Return [x, y] of the center of cell containing provided text 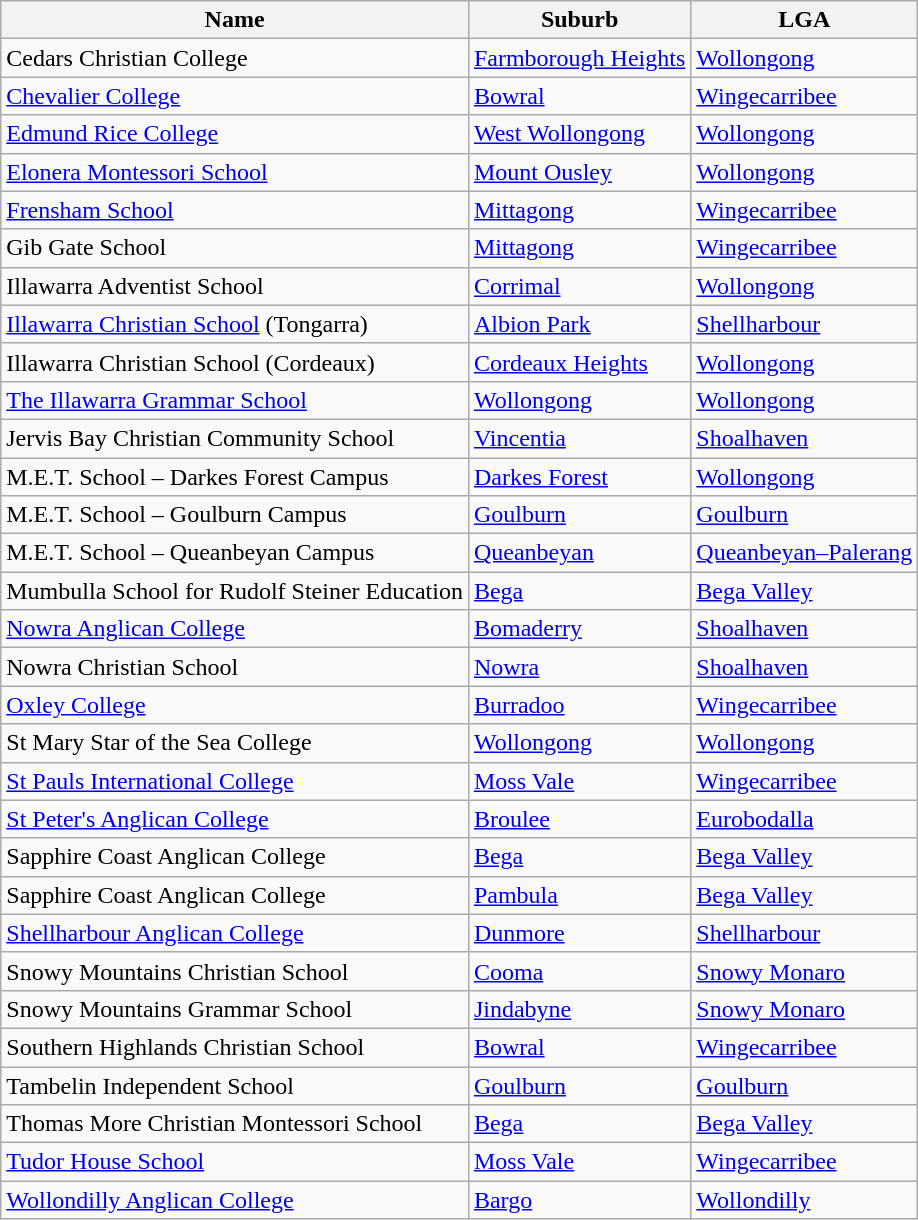
Cordeaux Heights [579, 362]
Farmborough Heights [579, 58]
St Mary Star of the Sea College [235, 743]
Edmund Rice College [235, 134]
Nowra Christian School [235, 667]
Wollondilly [804, 1200]
West Wollongong [579, 134]
M.E.T. School – Goulburn Campus [235, 515]
Illawarra Christian School (Tongarra) [235, 324]
Queanbeyan–Palerang [804, 553]
Nowra [579, 667]
Bargo [579, 1200]
Shellharbour Anglican College [235, 933]
Cooma [579, 971]
Oxley College [235, 705]
Snowy Mountains Grammar School [235, 1009]
Nowra Anglican College [235, 629]
The Illawarra Grammar School [235, 400]
Tudor House School [235, 1162]
Burradoo [579, 705]
Wollondilly Anglican College [235, 1200]
Gib Gate School [235, 248]
Bomaderry [579, 629]
Illawarra Christian School (Cordeaux) [235, 362]
Broulee [579, 819]
Eurobodalla [804, 819]
Snowy Mountains Christian School [235, 971]
Darkes Forest [579, 477]
Vincentia [579, 438]
Jervis Bay Christian Community School [235, 438]
St Pauls International College [235, 781]
M.E.T. School – Darkes Forest Campus [235, 477]
Chevalier College [235, 96]
Southern Highlands Christian School [235, 1047]
Elonera Montessori School [235, 172]
Albion Park [579, 324]
Jindabyne [579, 1009]
St Peter's Anglican College [235, 819]
Mumbulla School for Rudolf Steiner Education [235, 591]
Suburb [579, 20]
Cedars Christian College [235, 58]
Dunmore [579, 933]
Illawarra Adventist School [235, 286]
M.E.T. School – Queanbeyan Campus [235, 553]
LGA [804, 20]
Mount Ousley [579, 172]
Tambelin Independent School [235, 1085]
Corrimal [579, 286]
Name [235, 20]
Frensham School [235, 210]
Thomas More Christian Montessori School [235, 1124]
Pambula [579, 895]
Queanbeyan [579, 553]
